Extract the (X, Y) coordinate from the center of the cell holding the provided text.  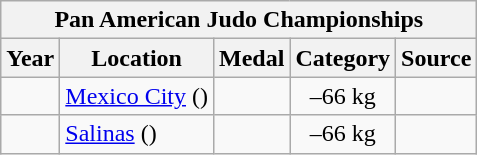
Medal (251, 58)
Salinas () (137, 134)
Mexico City () (137, 96)
Source (436, 58)
Pan American Judo Championships (239, 20)
Year (30, 58)
Location (137, 58)
Category (343, 58)
